Output the [x, y] coordinate of the center of the cell containing the given text.  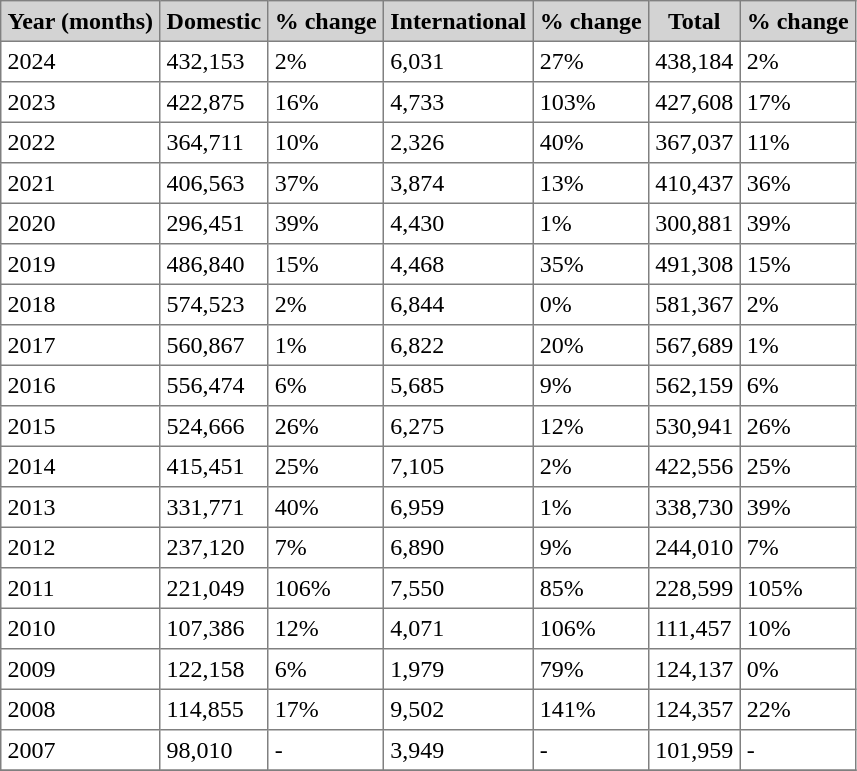
122,158 [214, 669]
2,326 [458, 142]
16% [326, 102]
107,386 [214, 628]
2021 [80, 183]
6,844 [458, 304]
6,275 [458, 426]
410,437 [694, 183]
244,010 [694, 547]
422,875 [214, 102]
37% [326, 183]
427,608 [694, 102]
11% [798, 142]
36% [798, 183]
331,771 [214, 507]
2010 [80, 628]
415,451 [214, 466]
4,430 [458, 223]
432,153 [214, 61]
3,874 [458, 183]
4,468 [458, 264]
7,550 [458, 588]
111,457 [694, 628]
7,105 [458, 466]
560,867 [214, 345]
79% [591, 669]
International [458, 21]
221,049 [214, 588]
124,357 [694, 709]
2024 [80, 61]
524,666 [214, 426]
2012 [80, 547]
296,451 [214, 223]
2013 [80, 507]
422,556 [694, 466]
124,137 [694, 669]
2009 [80, 669]
406,563 [214, 183]
2023 [80, 102]
5,685 [458, 385]
85% [591, 588]
3,949 [458, 750]
530,941 [694, 426]
2017 [80, 345]
567,689 [694, 345]
562,159 [694, 385]
2015 [80, 426]
556,474 [214, 385]
Domestic [214, 21]
300,881 [694, 223]
101,959 [694, 750]
367,037 [694, 142]
22% [798, 709]
6,822 [458, 345]
4,071 [458, 628]
Year (months) [80, 21]
581,367 [694, 304]
237,120 [214, 547]
13% [591, 183]
141% [591, 709]
491,308 [694, 264]
6,031 [458, 61]
20% [591, 345]
228,599 [694, 588]
2018 [80, 304]
105% [798, 588]
27% [591, 61]
486,840 [214, 264]
98,010 [214, 750]
35% [591, 264]
574,523 [214, 304]
438,184 [694, 61]
6,890 [458, 547]
2020 [80, 223]
1,979 [458, 669]
2022 [80, 142]
2016 [80, 385]
2014 [80, 466]
2007 [80, 750]
2011 [80, 588]
364,711 [214, 142]
338,730 [694, 507]
103% [591, 102]
114,855 [214, 709]
6,959 [458, 507]
9,502 [458, 709]
2008 [80, 709]
2019 [80, 264]
Total [694, 21]
4,733 [458, 102]
